Identify which cell holds the provided text, then report its (x, y) central coordinate. 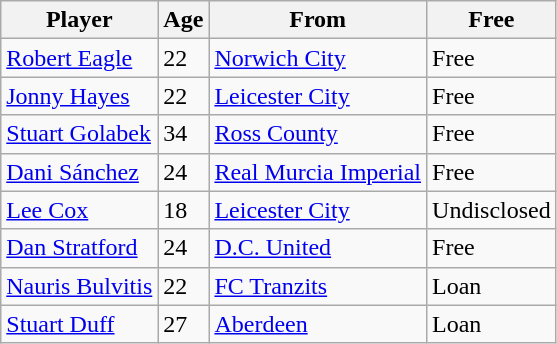
FC Tranzits (318, 286)
D.C. United (318, 248)
Stuart Golabek (80, 134)
Lee Cox (80, 210)
34 (184, 134)
Aberdeen (318, 324)
Nauris Bulvitis (80, 286)
Age (184, 20)
Norwich City (318, 58)
Robert Eagle (80, 58)
18 (184, 210)
Dan Stratford (80, 248)
Stuart Duff (80, 324)
Undisclosed (492, 210)
Real Murcia Imperial (318, 172)
Ross County (318, 134)
Dani Sánchez (80, 172)
Player (80, 20)
27 (184, 324)
Jonny Hayes (80, 96)
From (318, 20)
